Determine the [X, Y] coordinate at the center of the cell enclosing the given text.  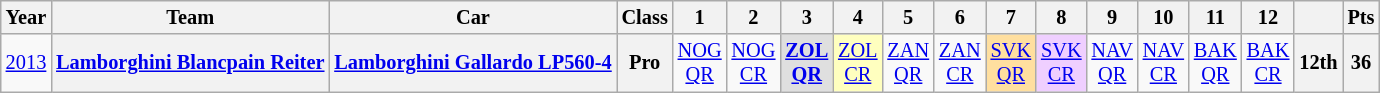
Car [472, 17]
12 [1268, 17]
Team [190, 17]
1 [700, 17]
Pts [1362, 17]
Lamborghini Blancpain Reiter [190, 63]
6 [960, 17]
11 [1216, 17]
ZOLCR [858, 63]
NAVCR [1164, 63]
9 [1112, 17]
ZOLQR [806, 63]
4 [858, 17]
2 [754, 17]
2013 [26, 63]
8 [1061, 17]
36 [1362, 63]
Pro [645, 63]
SVKCR [1061, 63]
10 [1164, 17]
SVKQR [1011, 63]
7 [1011, 17]
12th [1318, 63]
NOGCR [754, 63]
BAKQR [1216, 63]
Year [26, 17]
3 [806, 17]
Class [645, 17]
5 [908, 17]
NAVQR [1112, 63]
ZANQR [908, 63]
ZANCR [960, 63]
NOGQR [700, 63]
Lamborghini Gallardo LP560-4 [472, 63]
BAKCR [1268, 63]
